Pinpoint the cell where the given text exists, returning its (x, y) midpoint coordinate. 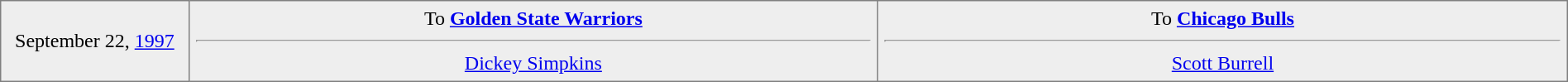
To Chicago BullsScott Burrell (1223, 41)
September 22, 1997 (94, 41)
To Golden State WarriorsDickey Simpkins (533, 41)
